Extract the [X, Y] coordinate from the center of the cell holding the provided text.  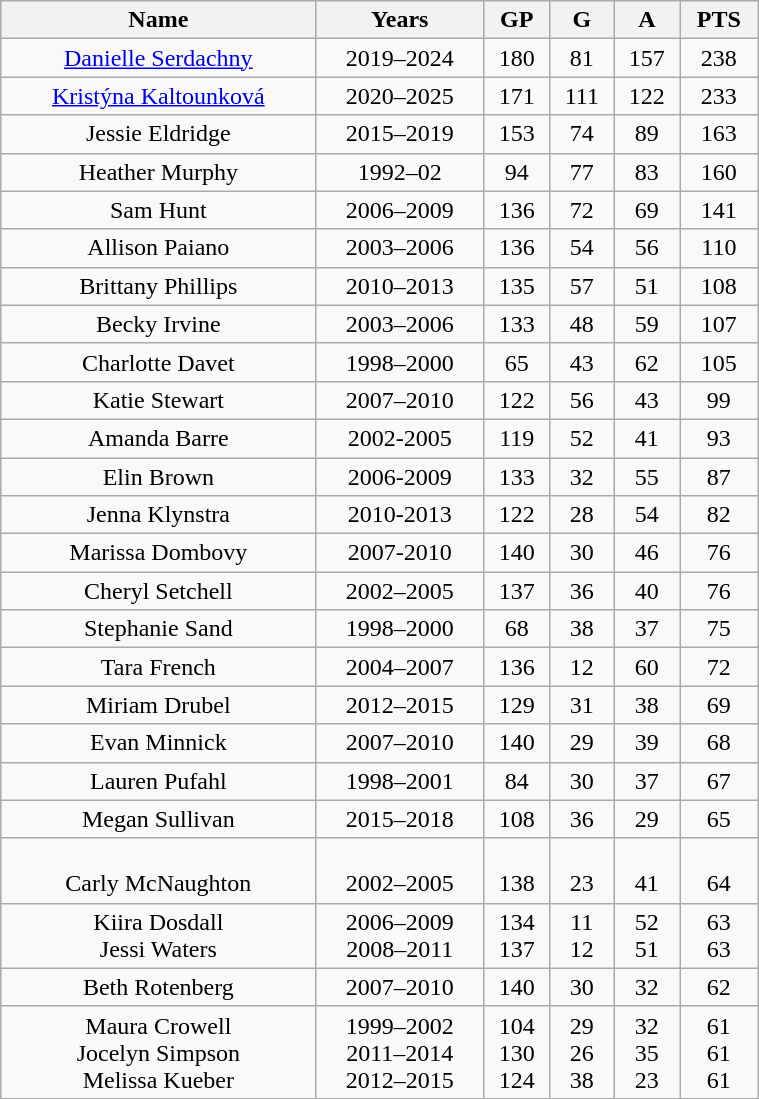
81 [582, 58]
157 [647, 58]
94 [517, 172]
83 [647, 172]
99 [719, 400]
163 [719, 134]
Maura CrowellJocelyn SimpsonMelissa Kueber [158, 1052]
Evan Minnick [158, 743]
119 [517, 438]
2015–2019 [400, 134]
138 [517, 870]
2006-2009 [400, 477]
G [582, 20]
GP [517, 20]
2006–2009 [400, 210]
141 [719, 210]
52 [582, 438]
2015–2018 [400, 819]
A [647, 20]
5251 [647, 936]
Marissa Dombovy [158, 553]
153 [517, 134]
Sam Hunt [158, 210]
160 [719, 172]
292638 [582, 1052]
105 [719, 362]
6363 [719, 936]
1998–2001 [400, 781]
129 [517, 705]
104130124 [517, 1052]
Stephanie Sand [158, 629]
Name [158, 20]
Amanda Barre [158, 438]
Charlotte Davet [158, 362]
93 [719, 438]
135 [517, 286]
Miriam Drubel [158, 705]
233 [719, 96]
Heather Murphy [158, 172]
2012–2015 [400, 705]
2019–2024 [400, 58]
110 [719, 248]
Kiira DosdallJessi Waters [158, 936]
171 [517, 96]
2002-2005 [400, 438]
77 [582, 172]
2010–2013 [400, 286]
Beth Rotenberg [158, 987]
PTS [719, 20]
1112 [582, 936]
137 [517, 591]
2007-2010 [400, 553]
46 [647, 553]
Kristýna Kaltounková [158, 96]
107 [719, 324]
84 [517, 781]
2004–2007 [400, 667]
111 [582, 96]
75 [719, 629]
Cheryl Setchell [158, 591]
2010-2013 [400, 515]
Megan Sullivan [158, 819]
Jessie Eldridge [158, 134]
23 [582, 870]
Danielle Serdachny [158, 58]
1992–02 [400, 172]
238 [719, 58]
40 [647, 591]
55 [647, 477]
31 [582, 705]
1999–20022011–20142012–2015 [400, 1052]
Brittany Phillips [158, 286]
Carly McNaughton [158, 870]
60 [647, 667]
28 [582, 515]
87 [719, 477]
89 [647, 134]
74 [582, 134]
Lauren Pufahl [158, 781]
64 [719, 870]
2020–2025 [400, 96]
67 [719, 781]
Years [400, 20]
39 [647, 743]
Jenna Klynstra [158, 515]
Allison Paiano [158, 248]
51 [647, 286]
Katie Stewart [158, 400]
Becky Irvine [158, 324]
2006–20092008–2011 [400, 936]
12 [582, 667]
323523 [647, 1052]
180 [517, 58]
59 [647, 324]
82 [719, 515]
48 [582, 324]
Tara French [158, 667]
57 [582, 286]
134137 [517, 936]
616161 [719, 1052]
Elin Brown [158, 477]
